Pinpoint the cell where the given text exists, returning its [x, y] midpoint coordinate. 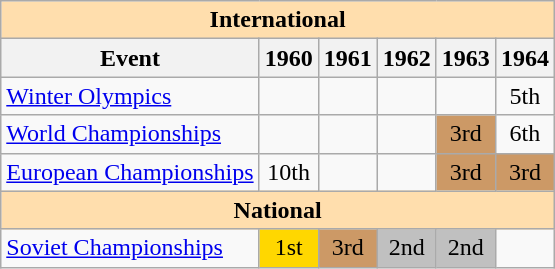
1960 [288, 58]
National [278, 210]
World Championships [130, 134]
Winter Olympics [130, 96]
European Championships [130, 172]
Soviet Championships [130, 248]
1961 [348, 58]
1st [288, 248]
1962 [406, 58]
1963 [466, 58]
International [278, 20]
6th [524, 134]
Event [130, 58]
1964 [524, 58]
5th [524, 96]
10th [288, 172]
